From the cell containing the given text, extract its center point as (X, Y) coordinate. 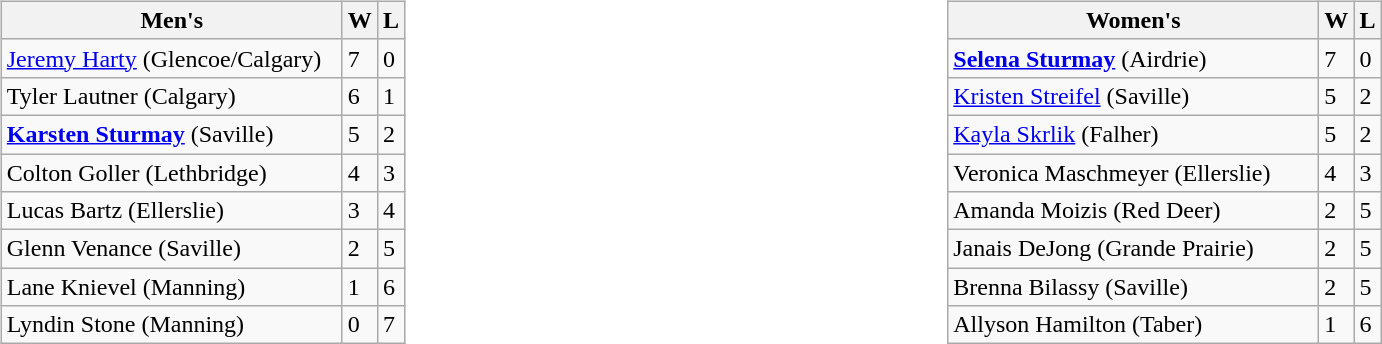
Colton Goller (Lethbridge) (172, 173)
Karsten Sturmay (Saville) (172, 134)
Veronica Maschmeyer (Ellerslie) (1134, 173)
Glenn Venance (Saville) (172, 249)
Allyson Hamilton (Taber) (1134, 325)
Amanda Moizis (Red Deer) (1134, 211)
Janais DeJong (Grande Prairie) (1134, 249)
Jeremy Harty (Glencoe/Calgary) (172, 58)
Kristen Streifel (Saville) (1134, 96)
Women's (1134, 20)
Tyler Lautner (Calgary) (172, 96)
Men's (172, 20)
Lucas Bartz (Ellerslie) (172, 211)
Selena Sturmay (Airdrie) (1134, 58)
Lyndin Stone (Manning) (172, 325)
Lane Knievel (Manning) (172, 287)
Kayla Skrlik (Falher) (1134, 134)
Brenna Bilassy (Saville) (1134, 287)
